Output the (x, y) coordinate of the center of the cell containing the given text.  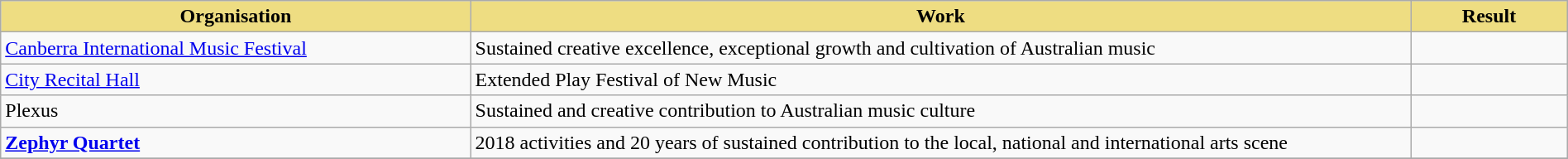
Zephyr Quartet (236, 142)
Plexus (236, 111)
Sustained and creative contribution to Australian music culture (941, 111)
Organisation (236, 17)
Work (941, 17)
Result (1489, 17)
Canberra International Music Festival (236, 48)
City Recital Hall (236, 79)
Extended Play Festival of New Music (941, 79)
2018 activities and 20 years of sustained contribution to the local, national and international arts scene (941, 142)
Sustained creative excellence, exceptional growth and cultivation of Australian music (941, 48)
